For the text-containing cell, return its midpoint in [x, y] coordinate format. 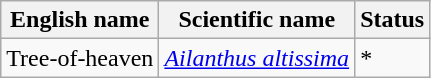
Tree-of-heaven [80, 58]
English name [80, 20]
Status [392, 20]
Ailanthus altissima [257, 58]
Scientific name [257, 20]
* [392, 58]
